Detect which cell encompasses the target text, then output its [X, Y] center coordinate. 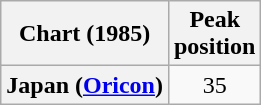
Chart (1985) [85, 34]
Peakposition [214, 34]
35 [214, 85]
Japan (Oricon) [85, 85]
